From the cell containing the given text, extract its center point as (x, y) coordinate. 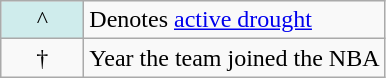
Year the team joined the NBA (234, 58)
Denotes active drought (234, 20)
† (42, 58)
^ (42, 20)
